For the text-containing cell, return its midpoint in (X, Y) coordinate format. 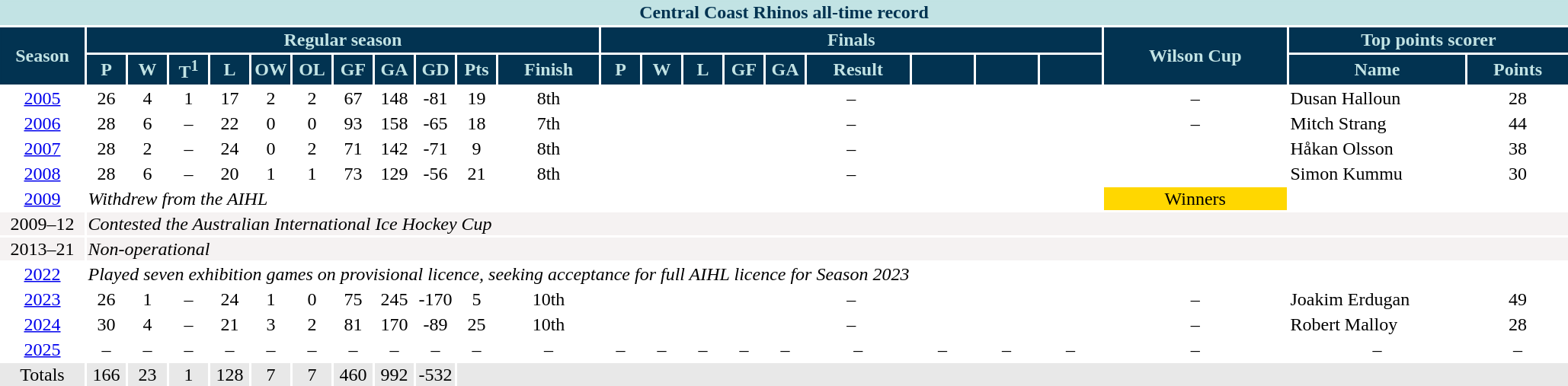
-65 (436, 123)
5 (477, 299)
38 (1518, 148)
Winners (1195, 199)
Wilson Cup (1195, 56)
23 (148, 375)
992 (395, 375)
18 (477, 123)
Håkan Olsson (1378, 148)
44 (1518, 123)
25 (477, 324)
Result (858, 70)
Pts (477, 70)
158 (395, 123)
Contested the Australian International Ice Hockey Cup (827, 224)
OL (312, 70)
2013–21 (43, 249)
Central Coast Rhinos all-time record (784, 12)
-89 (436, 324)
71 (354, 148)
245 (395, 299)
129 (395, 174)
67 (354, 98)
9 (477, 148)
3 (271, 324)
148 (395, 98)
2009 (43, 199)
2008 (43, 174)
81 (354, 324)
-81 (436, 98)
Withdrew from the AIHL (594, 199)
20 (230, 174)
-170 (436, 299)
Season (43, 56)
-532 (436, 375)
T1 (189, 70)
166 (107, 375)
Name (1378, 70)
2025 (43, 349)
2007 (43, 148)
19 (477, 98)
2005 (43, 98)
Regular season (343, 40)
GD (436, 70)
Points (1518, 70)
Dusan Halloun (1378, 98)
Simon Kummu (1378, 174)
17 (230, 98)
73 (354, 174)
OW (271, 70)
Robert Malloy (1378, 324)
Finish (549, 70)
Non-operational (827, 249)
2023 (43, 299)
2024 (43, 324)
460 (354, 375)
170 (395, 324)
2009–12 (43, 224)
49 (1518, 299)
Joakim Erdugan (1378, 299)
Played seven exhibition games on provisional licence, seeking acceptance for full AIHL licence for Season 2023 (827, 274)
22 (230, 123)
-56 (436, 174)
128 (230, 375)
-71 (436, 148)
2006 (43, 123)
93 (354, 123)
2022 (43, 274)
7th (549, 123)
142 (395, 148)
75 (354, 299)
Mitch Strang (1378, 123)
Totals (43, 375)
Top points scorer (1429, 40)
Finals (851, 40)
